Capture the cell that displays the provided text and extract its (x, y) central coordinate. 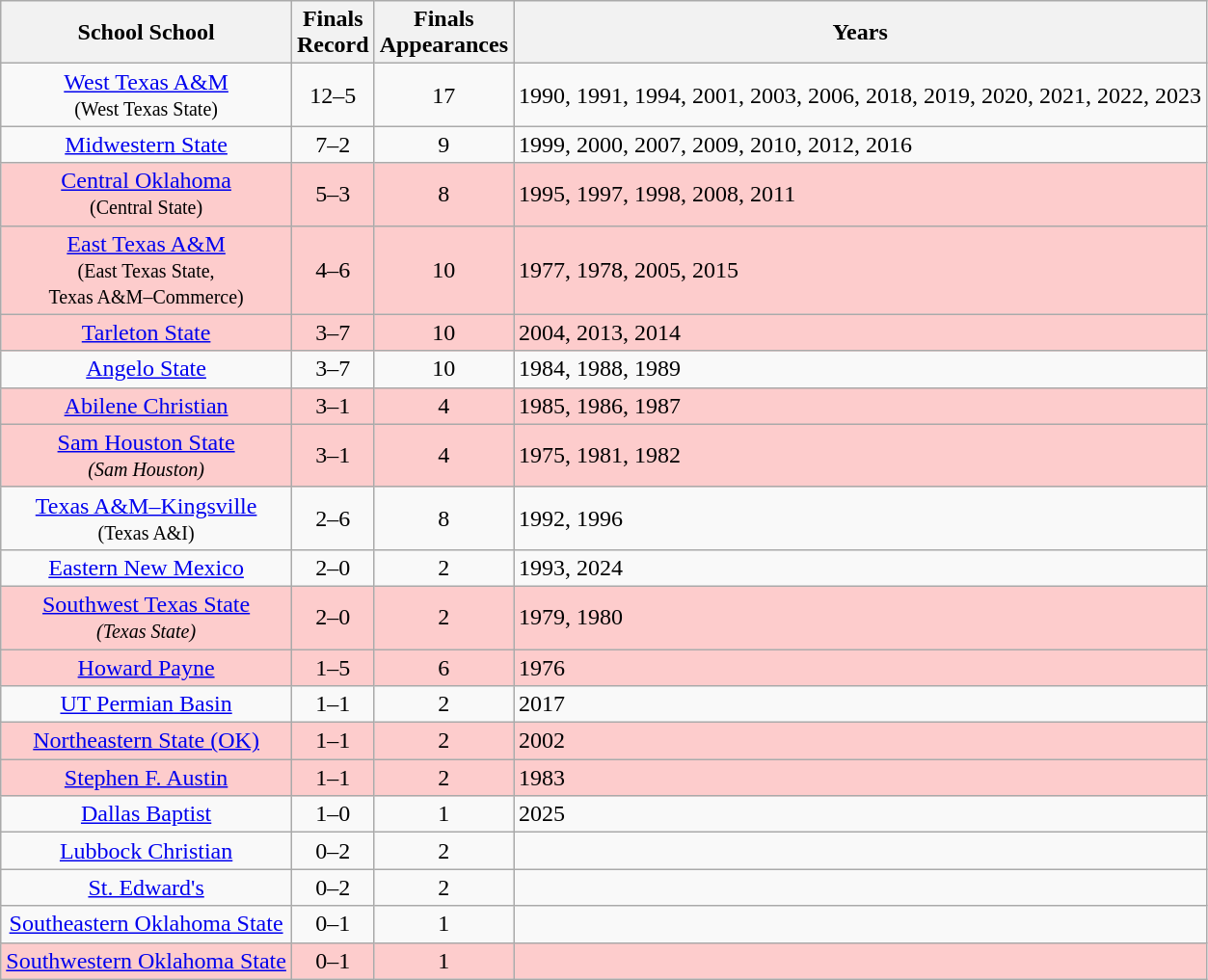
St. Edward's (147, 887)
7–2 (333, 145)
2025 (860, 814)
1995, 1997, 1998, 2008, 2011 (860, 195)
9 (443, 145)
Northeastern State (OK) (147, 741)
4–6 (333, 270)
Dallas Baptist (147, 814)
17 (443, 94)
Central Oklahoma(Central State) (147, 195)
Texas A&M–Kingsville(Texas A&I) (147, 518)
School School (147, 33)
East Texas A&M(East Texas State,Texas A&M–Commerce) (147, 270)
1979, 1980 (860, 617)
Midwestern State (147, 145)
1985, 1986, 1987 (860, 406)
West Texas A&M(West Texas State) (147, 94)
Eastern New Mexico (147, 568)
1993, 2024 (860, 568)
Howard Payne (147, 668)
1–5 (333, 668)
FinalsRecord (333, 33)
2004, 2013, 2014 (860, 332)
Angelo State (147, 369)
5–3 (333, 195)
1983 (860, 778)
2002 (860, 741)
1976 (860, 668)
Tarleton State (147, 332)
Abilene Christian (147, 406)
2–6 (333, 518)
1992, 1996 (860, 518)
Sam Houston State(Sam Houston) (147, 455)
1975, 1981, 1982 (860, 455)
Years (860, 33)
Southwestern Oklahoma State (147, 961)
Lubbock Christian (147, 851)
12–5 (333, 94)
6 (443, 668)
1977, 1978, 2005, 2015 (860, 270)
1990, 1991, 1994, 2001, 2003, 2006, 2018, 2019, 2020, 2021, 2022, 2023 (860, 94)
FinalsAppearances (443, 33)
1999, 2000, 2007, 2009, 2010, 2012, 2016 (860, 145)
Southwest Texas State(Texas State) (147, 617)
Stephen F. Austin (147, 778)
2017 (860, 704)
1–0 (333, 814)
UT Permian Basin (147, 704)
1984, 1988, 1989 (860, 369)
Southeastern Oklahoma State (147, 924)
